Scan for the cell matching the given text and deliver its [X, Y] coordinate at center. 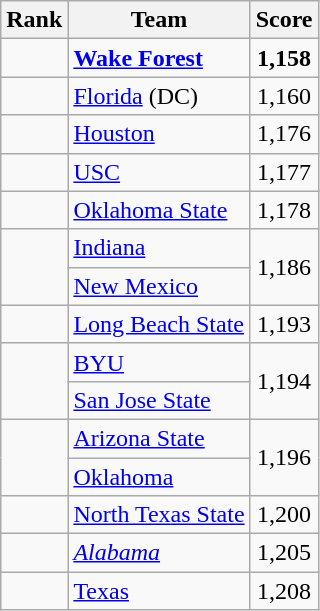
New Mexico [159, 286]
1,196 [284, 457]
Indiana [159, 248]
Team [159, 20]
1,176 [284, 134]
1,158 [284, 58]
1,177 [284, 172]
1,186 [284, 267]
1,160 [284, 96]
Rank [34, 20]
San Jose State [159, 400]
1,193 [284, 324]
Florida (DC) [159, 96]
Texas [159, 591]
USC [159, 172]
North Texas State [159, 515]
1,194 [284, 381]
Long Beach State [159, 324]
Score [284, 20]
1,200 [284, 515]
Oklahoma State [159, 210]
1,178 [284, 210]
Wake Forest [159, 58]
Oklahoma [159, 477]
BYU [159, 362]
Alabama [159, 553]
1,205 [284, 553]
Arizona State [159, 438]
1,208 [284, 591]
Houston [159, 134]
